For the text-containing cell, return its midpoint in [x, y] coordinate format. 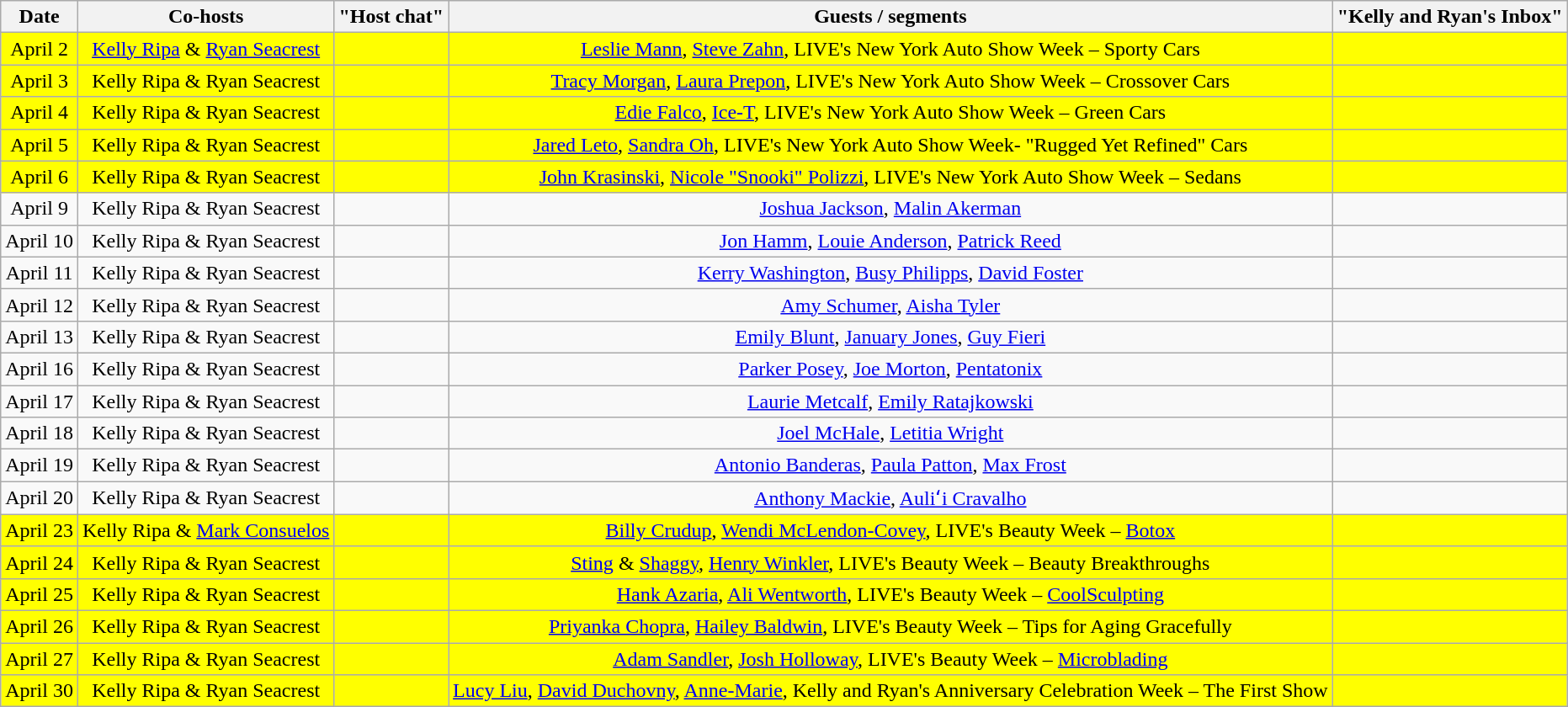
April 2 [40, 49]
April 6 [40, 177]
Emily Blunt, January Jones, Guy Fieri [890, 337]
John Krasinski, Nicole "Snooki" Polizzi, LIVE's New York Auto Show Week – Sedans [890, 177]
Kerry Washington, Busy Philipps, David Foster [890, 273]
Jon Hamm, Louie Anderson, Patrick Reed [890, 241]
Edie Falco, Ice-T, LIVE's New York Auto Show Week – Green Cars [890, 113]
April 30 [40, 691]
April 17 [40, 401]
Amy Schumer, Aisha Tyler [890, 305]
April 13 [40, 337]
"Host chat" [391, 17]
April 18 [40, 433]
Parker Posey, Joe Morton, Pentatonix [890, 369]
April 12 [40, 305]
April 27 [40, 659]
Leslie Mann, Steve Zahn, LIVE's New York Auto Show Week – Sporty Cars [890, 49]
Kelly Ripa & Mark Consuelos [205, 530]
April 23 [40, 530]
April 9 [40, 209]
Hank Azaria, Ali Wentworth, LIVE's Beauty Week – CoolSculpting [890, 594]
Joshua Jackson, Malin Akerman [890, 209]
Laurie Metcalf, Emily Ratajkowski [890, 401]
April 3 [40, 81]
Priyanka Chopra, Hailey Baldwin, LIVE's Beauty Week – Tips for Aging Gracefully [890, 626]
Date [40, 17]
April 16 [40, 369]
Guests / segments [890, 17]
April 20 [40, 498]
Jared Leto, Sandra Oh, LIVE's New York Auto Show Week- "Rugged Yet Refined" Cars [890, 145]
April 4 [40, 113]
Joel McHale, Letitia Wright [890, 433]
April 25 [40, 594]
Sting & Shaggy, Henry Winkler, LIVE's Beauty Week – Beauty Breakthroughs [890, 562]
Billy Crudup, Wendi McLendon-Covey, LIVE's Beauty Week – Botox [890, 530]
Lucy Liu, David Duchovny, Anne-Marie, Kelly and Ryan's Anniversary Celebration Week – The First Show [890, 691]
Co-hosts [205, 17]
April 10 [40, 241]
Anthony Mackie, Auliʻi Cravalho [890, 498]
April 19 [40, 465]
Tracy Morgan, Laura Prepon, LIVE's New York Auto Show Week – Crossover Cars [890, 81]
April 11 [40, 273]
Antonio Banderas, Paula Patton, Max Frost [890, 465]
April 24 [40, 562]
"Kelly and Ryan's Inbox" [1449, 17]
April 5 [40, 145]
Adam Sandler, Josh Holloway, LIVE's Beauty Week – Microblading [890, 659]
April 26 [40, 626]
